From the cell containing the given text, extract its center point as [x, y] coordinate. 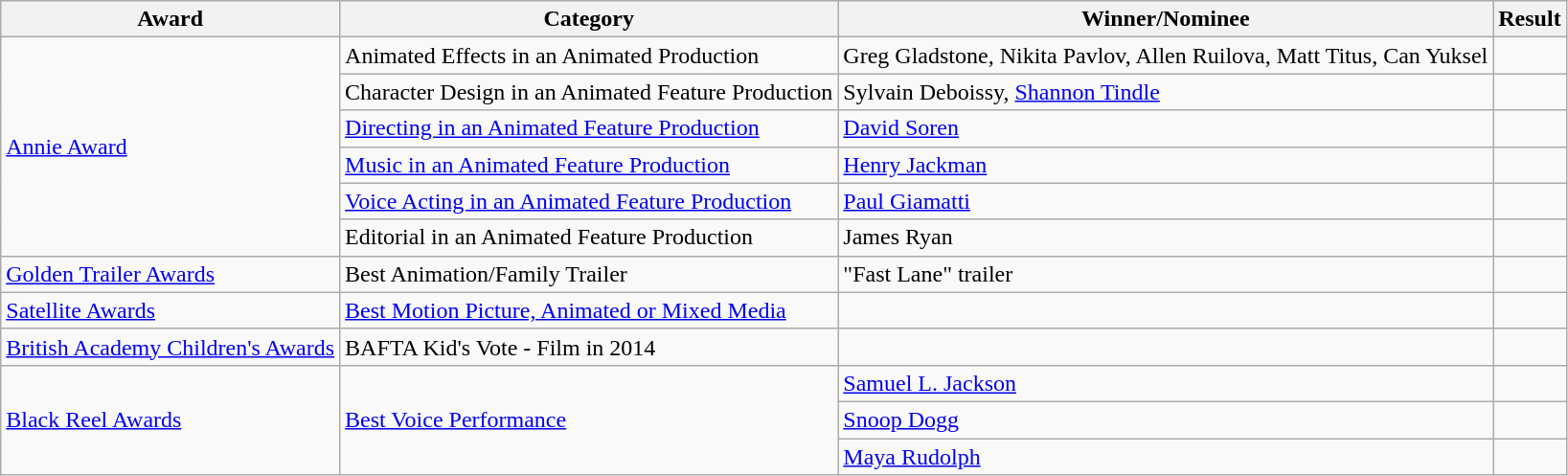
Directing in an Animated Feature Production [589, 128]
Maya Rudolph [1166, 457]
Golden Trailer Awards [170, 274]
David Soren [1166, 128]
BAFTA Kid's Vote - Film in 2014 [589, 347]
James Ryan [1166, 238]
Result [1530, 19]
Category [589, 19]
Snoop Dogg [1166, 419]
"Fast Lane" trailer [1166, 274]
Samuel L. Jackson [1166, 383]
Voice Acting in an Animated Feature Production [589, 201]
Animated Effects in an Animated Production [589, 56]
Sylvain Deboissy, Shannon Tindle [1166, 92]
Best Animation/Family Trailer [589, 274]
Annie Award [170, 147]
Award [170, 19]
Character Design in an Animated Feature Production [589, 92]
Best Voice Performance [589, 419]
Winner/Nominee [1166, 19]
Greg Gladstone, Nikita Pavlov, Allen Ruilova, Matt Titus, Can Yuksel [1166, 56]
Paul Giamatti [1166, 201]
Editorial in an Animated Feature Production [589, 238]
Satellite Awards [170, 310]
Music in an Animated Feature Production [589, 165]
Henry Jackman [1166, 165]
Black Reel Awards [170, 419]
British Academy Children's Awards [170, 347]
Best Motion Picture, Animated or Mixed Media [589, 310]
